Return the (X, Y) coordinate for the center point of the cell that contains the specified text.  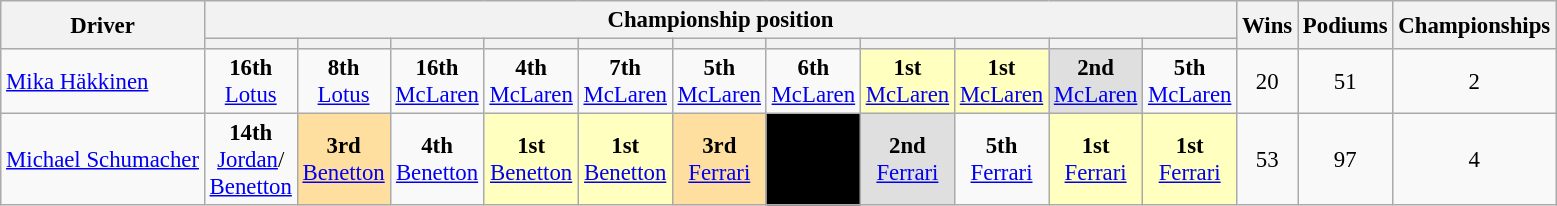
2ndFerrari (907, 160)
Championships (1474, 25)
Championship position (720, 20)
Driver (103, 25)
16thLotus (250, 82)
2ndMcLaren (1096, 82)
4thMcLaren (531, 82)
Wins (1268, 25)
53 (1268, 160)
3rdFerrari (719, 160)
6thMcLaren (813, 82)
Michael Schumacher (103, 160)
7thMcLaren (625, 82)
20 (1268, 82)
4thBenetton (437, 160)
3rdBenetton (344, 160)
2 (1474, 82)
8thLotus (344, 82)
5thFerrari (1001, 160)
51 (1346, 82)
16thMcLaren (437, 82)
DSQ (813, 160)
14thJordan/Benetton (250, 160)
Mika Häkkinen (103, 82)
97 (1346, 160)
4 (1474, 160)
Podiums (1346, 25)
